Provide the (x, y) coordinate of the cell's center where the given text is located.  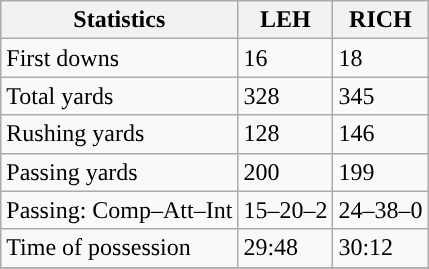
328 (286, 96)
First downs (120, 58)
Time of possession (120, 248)
Statistics (120, 20)
RICH (380, 20)
15–20–2 (286, 210)
345 (380, 96)
30:12 (380, 248)
29:48 (286, 248)
Total yards (120, 96)
200 (286, 172)
18 (380, 58)
16 (286, 58)
Passing yards (120, 172)
Rushing yards (120, 134)
199 (380, 172)
Passing: Comp–Att–Int (120, 210)
LEH (286, 20)
24–38–0 (380, 210)
128 (286, 134)
146 (380, 134)
